Identify which cell holds the provided text, then report its (x, y) central coordinate. 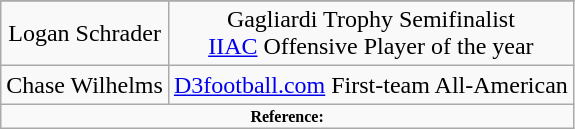
Gagliardi Trophy SemifinalistIIAC Offensive Player of the year (370, 34)
Chase Wilhelms (85, 85)
D3football.com First-team All-American (370, 85)
Reference: (288, 116)
Logan Schrader (85, 34)
